Capture the cell that displays the provided text and extract its (X, Y) central coordinate. 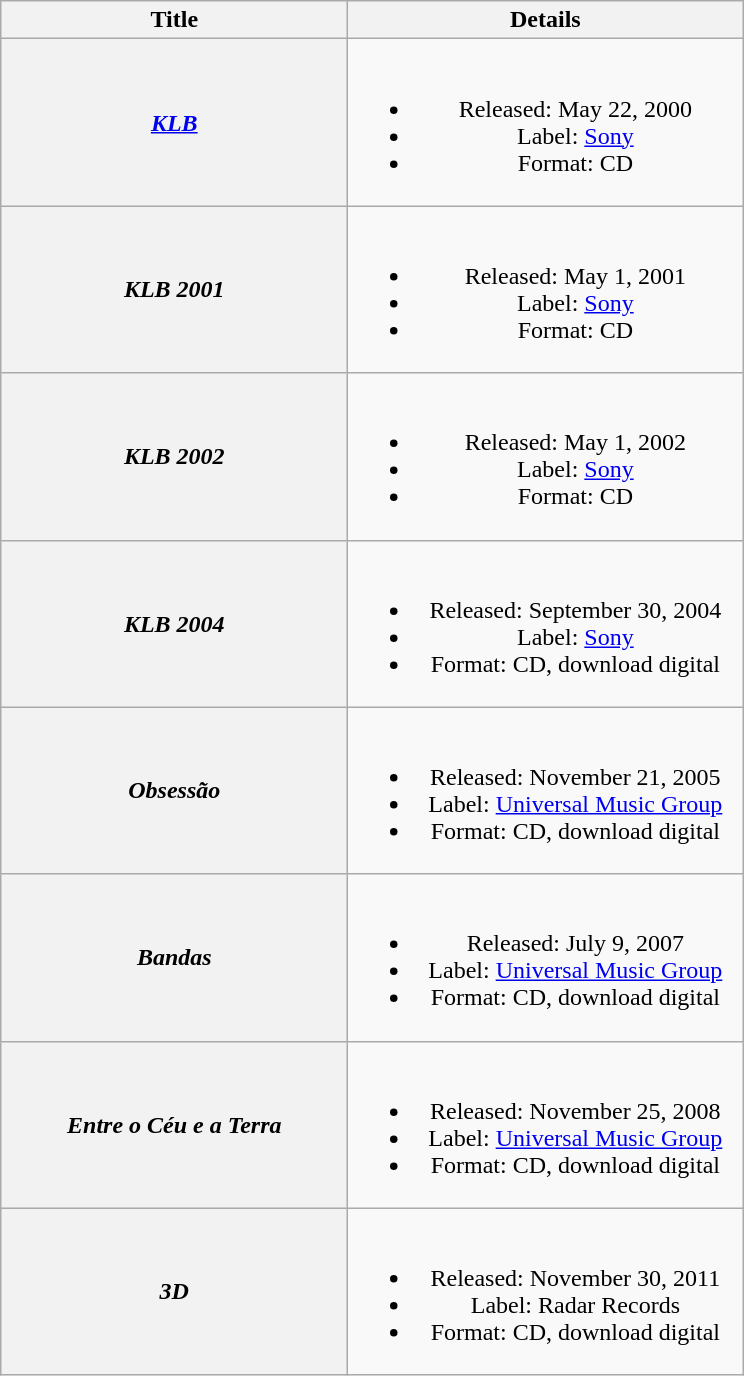
3D (174, 1292)
KLB 2001 (174, 290)
Released: November 25, 2008Label: Universal Music GroupFormat: CD, download digital (546, 1124)
KLB 2002 (174, 456)
Obsessão (174, 790)
Title (174, 20)
KLB (174, 122)
Released: November 21, 2005Label: Universal Music GroupFormat: CD, download digital (546, 790)
KLB 2004 (174, 624)
Released: September 30, 2004Label: SonyFormat: CD, download digital (546, 624)
Bandas (174, 958)
Released: May 1, 2002Label: SonyFormat: CD (546, 456)
Released: November 30, 2011Label: Radar RecordsFormat: CD, download digital (546, 1292)
Released: May 1, 2001Label: SonyFormat: CD (546, 290)
Released: May 22, 2000Label: SonyFormat: CD (546, 122)
Entre o Céu e a Terra (174, 1124)
Released: July 9, 2007Label: Universal Music GroupFormat: CD, download digital (546, 958)
Details (546, 20)
